Return (x, y) of the center of cell containing provided text 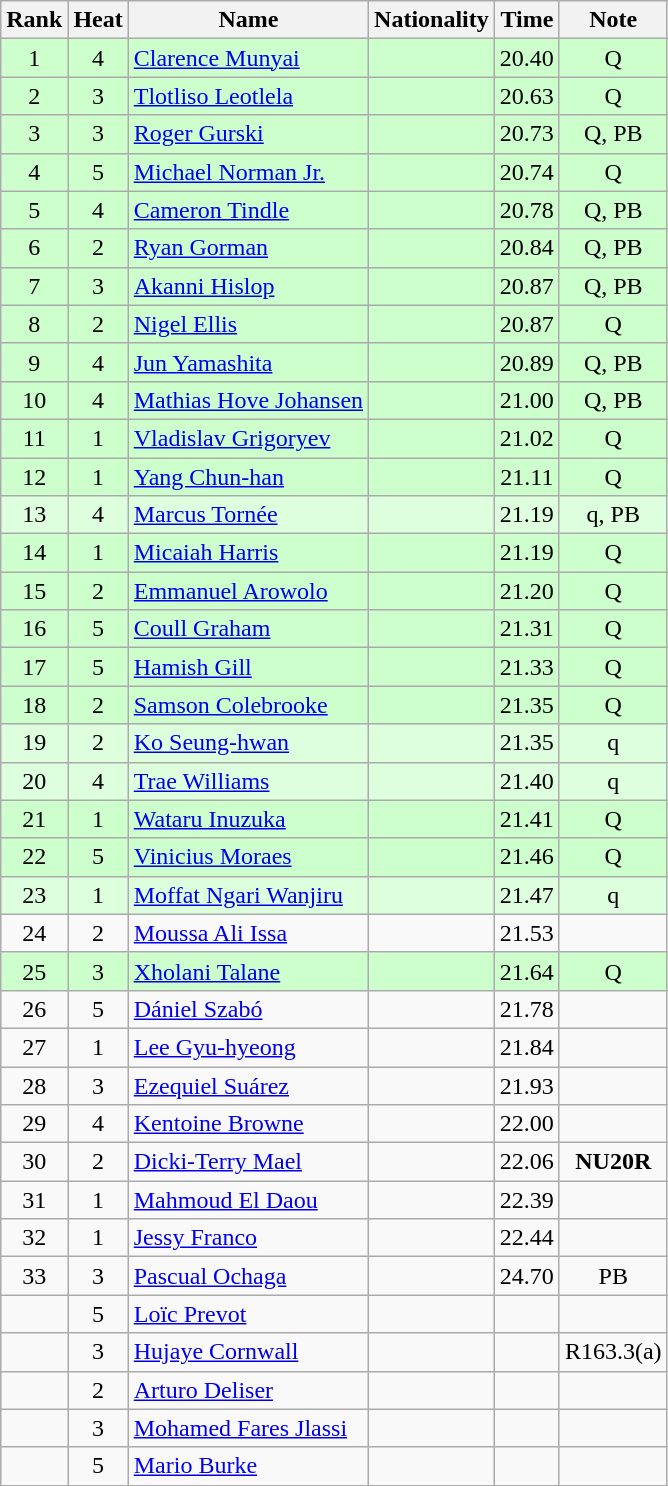
Tlotliso Leotlela (248, 96)
11 (34, 438)
22.39 (526, 1200)
q, PB (613, 515)
Yang Chun-han (248, 477)
Ezequiel Suárez (248, 1085)
Hujaye Cornwall (248, 1352)
17 (34, 667)
Moussa Ali Issa (248, 933)
Akanni Hislop (248, 286)
15 (34, 591)
21.11 (526, 477)
20 (34, 781)
6 (34, 248)
Pascual Ochaga (248, 1276)
21.46 (526, 857)
Michael Norman Jr. (248, 172)
24.70 (526, 1276)
Mario Burke (248, 1466)
30 (34, 1162)
Jun Yamashita (248, 362)
Note (613, 20)
Roger Gurski (248, 134)
R163.3(a) (613, 1352)
Coull Graham (248, 629)
21.33 (526, 667)
Dániel Szabó (248, 1009)
21.78 (526, 1009)
Name (248, 20)
21.31 (526, 629)
26 (34, 1009)
19 (34, 743)
Time (526, 20)
25 (34, 971)
Wataru Inuzuka (248, 819)
23 (34, 895)
Jessy Franco (248, 1238)
28 (34, 1085)
18 (34, 705)
20.63 (526, 96)
21.41 (526, 819)
20.84 (526, 248)
21.40 (526, 781)
27 (34, 1047)
Samson Colebrooke (248, 705)
Mohamed Fares Jlassi (248, 1428)
Nationality (432, 20)
20.74 (526, 172)
22.06 (526, 1162)
Mahmoud El Daou (248, 1200)
21.93 (526, 1085)
Hamish Gill (248, 667)
16 (34, 629)
21.84 (526, 1047)
12 (34, 477)
20.78 (526, 210)
Marcus Tornée (248, 515)
20.73 (526, 134)
21 (34, 819)
21.02 (526, 438)
Arturo Deliser (248, 1390)
Mathias Hove Johansen (248, 400)
10 (34, 400)
8 (34, 324)
31 (34, 1200)
PB (613, 1276)
Loïc Prevot (248, 1314)
Ko Seung-hwan (248, 743)
Nigel Ellis (248, 324)
20.40 (526, 58)
Rank (34, 20)
20.89 (526, 362)
Vinicius Moraes (248, 857)
21.53 (526, 933)
Heat (98, 20)
Kentoine Browne (248, 1124)
Trae Williams (248, 781)
Cameron Tindle (248, 210)
14 (34, 553)
Emmanuel Arowolo (248, 591)
Ryan Gorman (248, 248)
21.64 (526, 971)
9 (34, 362)
24 (34, 933)
Vladislav Grigoryev (248, 438)
7 (34, 286)
22.00 (526, 1124)
Moffat Ngari Wanjiru (248, 895)
21.47 (526, 895)
13 (34, 515)
Micaiah Harris (248, 553)
21.00 (526, 400)
Lee Gyu-hyeong (248, 1047)
Xholani Talane (248, 971)
NU20R (613, 1162)
33 (34, 1276)
29 (34, 1124)
Dicki-Terry Mael (248, 1162)
Clarence Munyai (248, 58)
22.44 (526, 1238)
22 (34, 857)
21.20 (526, 591)
32 (34, 1238)
